Output the [x, y] coordinate of the center of the cell containing the given text.  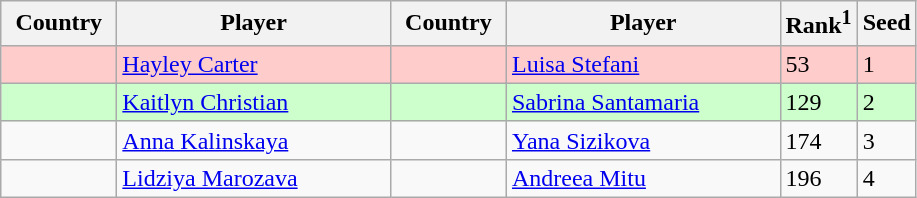
3 [886, 140]
Sabrina Santamaria [643, 102]
174 [818, 140]
Rank1 [818, 24]
129 [818, 102]
2 [886, 102]
Anna Kalinskaya [254, 140]
53 [818, 64]
Luisa Stefani [643, 64]
Hayley Carter [254, 64]
Andreea Mitu [643, 178]
Lidziya Marozava [254, 178]
196 [818, 178]
1 [886, 64]
Seed [886, 24]
Yana Sizikova [643, 140]
4 [886, 178]
Kaitlyn Christian [254, 102]
